Scan for the cell matching the given text and deliver its [x, y] coordinate at center. 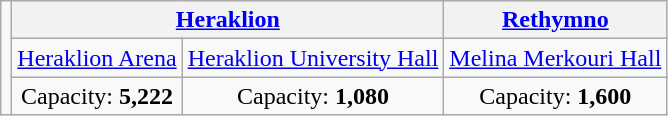
Capacity: 5,222 [97, 96]
Capacity: 1,600 [556, 96]
Heraklion University Hall [313, 58]
Heraklion [228, 20]
Capacity: 1,080 [313, 96]
Rethymno [556, 20]
Heraklion Arena [97, 58]
Melina Merkouri Hall [556, 58]
